Extract the (x, y) coordinate from the center of the cell holding the provided text.  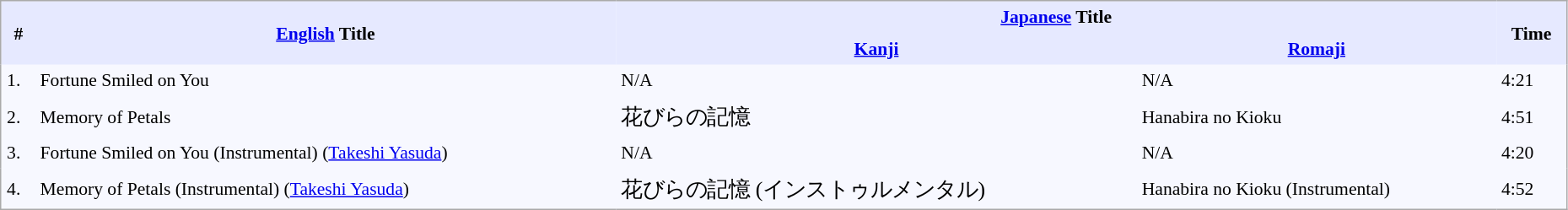
4:51 (1532, 116)
Fortune Smiled on You (326, 80)
# (18, 33)
Memory of Petals (326, 116)
Hanabira no Kioku (1317, 116)
1. (18, 80)
4. (18, 189)
English Title (326, 33)
Time (1532, 33)
2. (18, 116)
花びらの記憶 (876, 116)
Hanabira no Kioku (Instrumental) (1317, 189)
Kanji (876, 49)
4:20 (1532, 153)
Japanese Title (1056, 17)
Romaji (1317, 49)
3. (18, 153)
Fortune Smiled on You (Instrumental) (Takeshi Yasuda) (326, 153)
Memory of Petals (Instrumental) (Takeshi Yasuda) (326, 189)
花びらの記憶 (インストゥルメンタル) (876, 189)
4:21 (1532, 80)
4:52 (1532, 189)
